Search for the cell housing the specified text and yield its [X, Y] center coordinate. 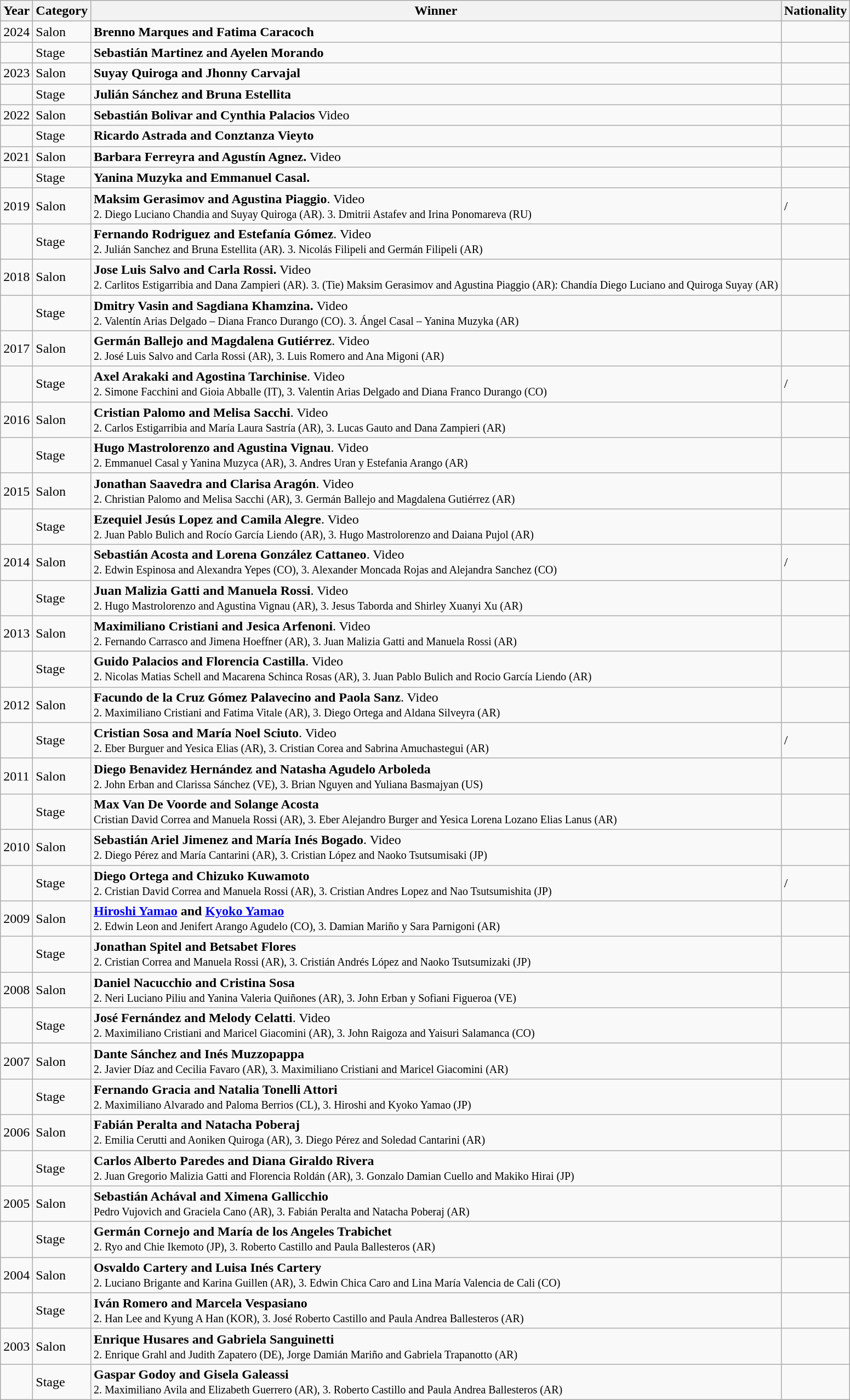
2024 [16, 32]
Sebastián Martinez and Ayelen Morando [436, 53]
Nationality [815, 11]
2015 [16, 491]
2006 [16, 1133]
2013 [16, 633]
Cristian Sosa and María Noel Sciuto. Video2. Eber Burguer and Yesica Elias (AR), 3. Cristian Corea and Sabrina Amuchastegui (AR) [436, 741]
2017 [16, 348]
Sebastián Achával and Ximena GallicchioPedro Vujovich and Graciela Cano (AR), 3. Fabián Peralta and Natacha Poberaj (AR) [436, 1204]
Brenno Marques and Fatima Caracoch [436, 32]
Year [16, 11]
Diego Ortega and Chizuko Kuwamoto2. Cristian David Correa and Manuela Rossi (AR), 3. Cristian Andres Lopez and Nao Tsutsumishita (JP) [436, 883]
2011 [16, 776]
2010 [16, 847]
Juan Malizia Gatti and Manuela Rossi. Video2. Hugo Mastrolorenzo and Agustina Vignau (AR), 3. Jesus Taborda and Shirley Xuanyi Xu (AR) [436, 598]
Max Van De Voorde and Solange AcostaCristian David Correa and Manuela Rossi (AR), 3. Eber Alejandro Burger and Yesica Lorena Lozano Elias Lanus (AR) [436, 812]
Gaspar Godoy and Gisela Galeassi2. Maximiliano Avila and Elizabeth Guerrero (AR), 3. Roberto Castillo and Paula Andrea Ballesteros (AR) [436, 1381]
2016 [16, 420]
Fernando Rodriguez and Estefanía Gómez. Video2. Julián Sanchez and Bruna Estellita (AR). 3. Nicolás Filipeli and Germán Filipeli (AR) [436, 241]
Maksim Gerasimov and Agustina Piaggio. Video2. Diego Luciano Chandia and Suyay Quiroga (AR). 3. Dmitrii Astafev and Irina Ponomareva (RU) [436, 206]
Hugo Mastrolorenzo and Agustina Vignau. Video2. Emmanuel Casal y Yanina Muzyca (AR), 3. Andres Uran y Estefania Arango (AR) [436, 456]
2005 [16, 1204]
Ricardo Astrada and Conztanza Vieyto [436, 136]
Yanina Muzyka and Emmanuel Casal. [436, 177]
Enrique Husares and Gabriela Sanguinetti2. Enrique Grahl and Judith Zapatero (DE), Jorge Damián Mariño and Gabriela Trapanotto (AR) [436, 1346]
Maximiliano Cristiani and Jesica Arfenoni. Video2. Fernando Carrasco and Jimena Hoeffner (AR), 3. Juan Malizia Gatti and Manuela Rossi (AR) [436, 633]
Sebastián Bolivar and Cynthia Palacios Video [436, 115]
Osvaldo Cartery and Luisa Inés Cartery2. Luciano Brigante and Karina Guillen (AR), 3. Edwin Chica Caro and Lina María Valencia de Cali (CO) [436, 1275]
2018 [16, 277]
Axel Arakaki and Agostina Tarchinise. Video2. Simone Facchini and Gioia Abballe (IT), 3. Valentin Arias Delgado and Diana Franco Durango (CO) [436, 385]
Dante Sánchez and Inés Muzzopappa2. Javier Díaz and Cecilia Favaro (AR), 3. Maximiliano Cristiani and Maricel Giacomini (AR) [436, 1062]
2007 [16, 1062]
Jonathan Spitel and Betsabet Flores2. Cristian Correa and Manuela Rossi (AR), 3. Cristián Andrés López and Naoko Tsutsumizaki (JP) [436, 954]
Barbara Ferreyra and Agustín Agnez. Video [436, 157]
Germán Ballejo and Magdalena Gutiérrez. Video2. José Luis Salvo and Carla Rossi (AR), 3. Luis Romero and Ana Migoni (AR) [436, 348]
Sebastián Acosta and Lorena González Cattaneo. Video2. Edwin Espinosa and Alexandra Yepes (CO), 3. Alexander Moncada Rojas and Alejandra Sanchez (CO) [436, 562]
2003 [16, 1346]
Iván Romero and Marcela Vespasiano2. Han Lee and Kyung A Han (KOR), 3. José Roberto Castillo and Paula Andrea Ballesteros (AR) [436, 1310]
Category [62, 11]
Winner [436, 11]
2014 [16, 562]
Jonathan Saavedra and Clarisa Aragón. Video2. Christian Palomo and Melisa Sacchi (AR), 3. Germán Ballejo and Magdalena Gutiérrez (AR) [436, 491]
Julián Sánchez and Bruna Estellita [436, 94]
2009 [16, 919]
2023 [16, 73]
José Fernández and Melody Celatti. Video2. Maximiliano Cristiani and Maricel Giacomini (AR), 3. John Raigoza and Yaisuri Salamanca (CO) [436, 1025]
2012 [16, 704]
Germán Cornejo and María de los Angeles Trabichet2. Ryo and Chie Ikemoto (JP), 3. Roberto Castillo and Paula Ballesteros (AR) [436, 1239]
2004 [16, 1275]
2022 [16, 115]
Ezequiel Jesús Lopez and Camila Alegre. Video2. Juan Pablo Bulich and Rocío García Liendo (AR), 3. Hugo Mastrolorenzo and Daiana Pujol (AR) [436, 527]
Daniel Nacucchio and Cristina Sosa2. Neri Luciano Piliu and Yanina Valeria Quiñones (AR), 3. John Erban y Sofiani Figueroa (VE) [436, 990]
2019 [16, 206]
Diego Benavidez Hernández and Natasha Agudelo Arboleda2. John Erban and Clarissa Sánchez (VE), 3. Brian Nguyen and Yuliana Basmajyan (US) [436, 776]
Cristian Palomo and Melisa Sacchi. Video2. Carlos Estigarribia and María Laura Sastría (AR), 3. Lucas Gauto and Dana Zampieri (AR) [436, 420]
2021 [16, 157]
2008 [16, 990]
Hiroshi Yamao and Kyoko Yamao2. Edwin Leon and Jenifert Arango Agudelo (CO), 3. Damian Mariño y Sara Parnigoni (AR) [436, 919]
Fabián Peralta and Natacha Poberaj2. Emilia Cerutti and Aoniken Quiroga (AR), 3. Diego Pérez and Soledad Cantarini (AR) [436, 1133]
Facundo de la Cruz Gómez Palavecino and Paola Sanz. Video2. Maximiliano Cristiani and Fatima Vitale (AR), 3. Diego Ortega and Aldana Silveyra (AR) [436, 704]
Suyay Quiroga and Jhonny Carvajal [436, 73]
Sebastián Ariel Jimenez and María Inés Bogado. Video2. Diego Pérez and María Cantarini (AR), 3. Cristian López and Naoko Tsutsumisaki (JP) [436, 847]
Dmitry Vasin and Sagdiana Khamzina. Video2. Valentín Arias Delgado – Diana Franco Durango (CO). 3. Ángel Casal – Yanina Muzyka (AR) [436, 312]
Fernando Gracia and Natalia Tonelli Attori2. Maximiliano Alvarado and Paloma Berrios (CL), 3. Hiroshi and Kyoko Yamao (JP) [436, 1097]
